Return (X, Y) of the center of cell containing provided text 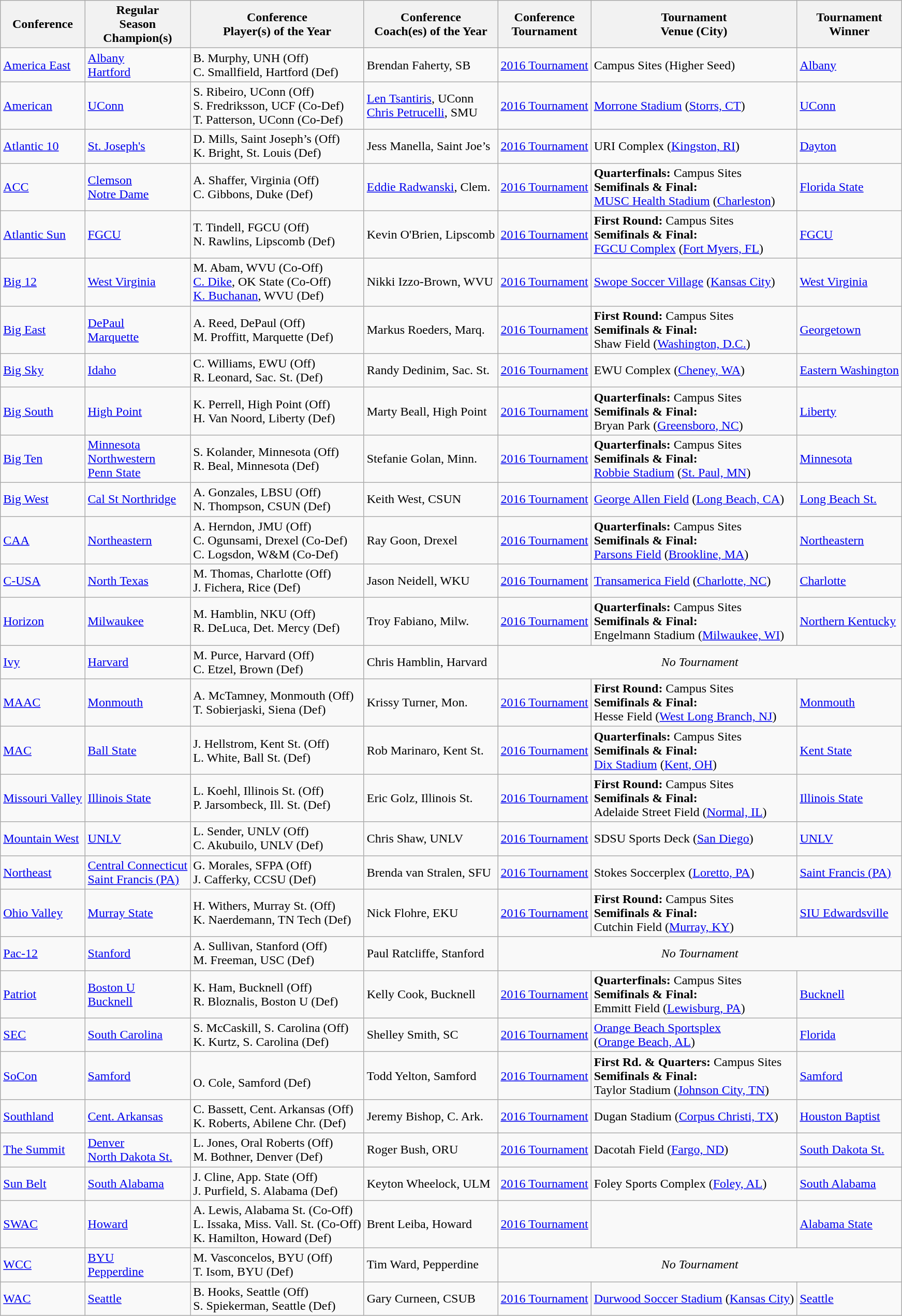
Quarterfinals: Campus SitesSemifinals & Final:Engelmann Stadium (Milwaukee, WI) (694, 622)
SoCon (42, 1075)
Albany (850, 65)
Kelly Cook, Bucknell (431, 994)
Cal St Northridge (138, 499)
Stanford (138, 953)
AlbanyHartford (138, 65)
Big West (42, 499)
SEC (42, 1035)
Kevin O'Brien, Lipscomb (431, 234)
Durwood Soccer Stadium (Kansas City) (694, 1299)
Boston UBucknell (138, 994)
Stokes Soccerplex (Loretto, PA) (694, 873)
Orange Beach Sportsplex(Orange Beach, AL) (694, 1035)
Mountain West (42, 838)
Quarterfinals: Campus SitesSemifinals & Final:MUSC Health Stadium (Charleston) (694, 187)
M. Thomas, Charlotte (Off)J. Fichera, Rice (Def) (277, 581)
Conference (42, 24)
Randy Dedinim, Sac. St. (431, 371)
MinnesotaNorthwesternPenn State (138, 459)
A. Reed, DePaul (Off)M. Proffitt, Marquette (Def) (277, 330)
Northern Kentucky (850, 622)
Central ConnecticutSaint Francis (PA) (138, 873)
SIU Edwardsville (850, 913)
A. Sullivan, Stanford (Off)M. Freeman, USC (Def) (277, 953)
Liberty (850, 411)
American (42, 106)
Quarterfinals: Campus SitesSemifinals & Final:Dix Stadium (Kent, OH) (694, 750)
Gary Curneen, CSUB (431, 1299)
Roger Bush, ORU (431, 1150)
Atlantic 10 (42, 146)
Transamerica Field (Charlotte, NC) (694, 581)
Brendan Faherty, SB (431, 65)
A. Gonzales, LBSU (Off)N. Thompson, CSUN (Def) (277, 499)
MAAC (42, 703)
Ivy (42, 662)
BYUPepperdine (138, 1265)
Eddie Radwanski, Clem. (431, 187)
North Texas (138, 581)
George Allen Field (Long Beach, CA) (694, 499)
Ohio Valley (42, 913)
L. Sender, UNLV (Off)C. Akubuilo, UNLV (Def) (277, 838)
G. Morales, SFPA (Off)J. Cafferky, CCSU (Def) (277, 873)
Ray Goon, Drexel (431, 540)
South Dakota St. (850, 1150)
A. Lewis, Alabama St. (Co-Off)L. Issaka, Miss. Vall. St. (Co-Off)K. Hamilton, Howard (Def) (277, 1224)
WCC (42, 1265)
Tim Ward, Pepperdine (431, 1265)
Shelley Smith, SC (431, 1035)
Missouri Valley (42, 798)
First Round: Campus SitesSemifinals & Final:Adelaide Street Field (Normal, IL) (694, 798)
URI Complex (Kingston, RI) (694, 146)
ACC (42, 187)
Bucknell (850, 994)
Keyton Wheelock, ULM (431, 1183)
Patriot (42, 994)
High Point (138, 411)
Dacotah Field (Fargo, ND) (694, 1150)
J. Cline, App. State (Off)J. Purfield, S. Alabama (Def) (277, 1183)
Idaho (138, 371)
Ball State (138, 750)
MAC (42, 750)
Campus Sites (Higher Seed) (694, 65)
Conference Tournament (544, 24)
Northeast (42, 873)
Nikki Izzo-Brown, WVU (431, 282)
CAA (42, 540)
Dugan Stadium (Corpus Christi, TX) (694, 1116)
K. Ham, Bucknell (Off)R. Bloznalis, Boston U (Def) (277, 994)
A. McTamney, Monmouth (Off)T. Sobierjaski, Siena (Def) (277, 703)
Big 12 (42, 282)
DenverNorth Dakota St. (138, 1150)
L. Koehl, Illinois St. (Off)P. Jarsombeck, Ill. St. (Def) (277, 798)
C. Williams, EWU (Off)R. Leonard, Sac. St. (Def) (277, 371)
Howard (138, 1224)
Dayton (850, 146)
Quarterfinals: Campus SitesSemifinals & Final:Parsons Field (Brookline, MA) (694, 540)
Kent State (850, 750)
D. Mills, Saint Joseph’s (Off)K. Bright, St. Louis (Def) (277, 146)
Big South (42, 411)
Horizon (42, 622)
America East (42, 65)
First Round: Campus SitesSemifinals & Final:Cutchin Field (Murray, KY) (694, 913)
Harvard (138, 662)
L. Jones, Oral Roberts (Off)M. Bothner, Denver (Def) (277, 1150)
Charlotte (850, 581)
Morrone Stadium (Storrs, CT) (694, 106)
Keith West, CSUN (431, 499)
C-USA (42, 581)
Milwaukee (138, 622)
First Rd. & Quarters: Campus SitesSemifinals & Final:Taylor Stadium (Johnson City, TN) (694, 1075)
Alabama State (850, 1224)
WAC (42, 1299)
M. Vasconcelos, BYU (Off)T. Isom, BYU (Def) (277, 1265)
Eastern Washington (850, 371)
Sun Belt (42, 1183)
Conference Coach(es) of the Year (431, 24)
O. Cole, Samford (Def) (277, 1075)
T. Tindell, FGCU (Off)N. Rawlins, Lipscomb (Def) (277, 234)
Georgetown (850, 330)
Quarterfinals: Campus SitesSemifinals & Final:Emmitt Field (Lewisburg, PA) (694, 994)
ClemsonNotre Dame (138, 187)
Florida (850, 1035)
Southland (42, 1116)
Rob Marinaro, Kent St. (431, 750)
Chris Hamblin, Harvard (431, 662)
First Round: Campus SitesSemifinals & Final:Shaw Field (Washington, D.C.) (694, 330)
Big Ten (42, 459)
Minnesota (850, 459)
Eric Golz, Illinois St. (431, 798)
Brent Leiba, Howard (431, 1224)
Murray State (138, 913)
Todd Yelton, Samford (431, 1075)
SWAC (42, 1224)
A. Shaffer, Virginia (Off)C. Gibbons, Duke (Def) (277, 187)
M. Abam, WVU (Co-Off)C. Dike, OK State (Co-Off)K. Buchanan, WVU (Def) (277, 282)
Chris Shaw, UNLV (431, 838)
Tournament Winner (850, 24)
Houston Baptist (850, 1116)
S. McCaskill, S. Carolina (Off)K. Kurtz, S. Carolina (Def) (277, 1035)
C. Bassett, Cent. Arkansas (Off)K. Roberts, Abilene Chr. (Def) (277, 1116)
B. Murphy, UNH (Off)C. Smallfield, Hartford (Def) (277, 65)
Quarterfinals: Campus SitesSemifinals & Final:Bryan Park (Greensboro, NC) (694, 411)
Krissy Turner, Mon. (431, 703)
Saint Francis (PA) (850, 873)
Long Beach St. (850, 499)
Regular Season Champion(s) (138, 24)
Quarterfinals: Campus SitesSemifinals & Final:Robbie Stadium (St. Paul, MN) (694, 459)
SDSU Sports Deck (San Diego) (694, 838)
Florida State (850, 187)
Tournament Venue (City) (694, 24)
Stefanie Golan, Minn. (431, 459)
Pac-12 (42, 953)
South Carolina (138, 1035)
K. Perrell, High Point (Off)H. Van Noord, Liberty (Def) (277, 411)
Swope Soccer Village (Kansas City) (694, 282)
Big East (42, 330)
The Summit (42, 1150)
First Round: Campus SitesSemifinals & Final:FGCU Complex (Fort Myers, FL) (694, 234)
Atlantic Sun (42, 234)
DePaulMarquette (138, 330)
EWU Complex (Cheney, WA) (694, 371)
Jason Neidell, WKU (431, 581)
Jess Manella, Saint Joe’s (431, 146)
S. Kolander, Minnesota (Off)R. Beal, Minnesota (Def) (277, 459)
Conference Player(s) of the Year (277, 24)
Nick Flohre, EKU (431, 913)
H. Withers, Murray St. (Off)K. Naerdemann, TN Tech (Def) (277, 913)
Len Tsantiris, UConnChris Petrucelli, SMU (431, 106)
B. Hooks, Seattle (Off)S. Spiekerman, Seattle (Def) (277, 1299)
A. Herndon, JMU (Off)C. Ogunsami, Drexel (Co-Def)C. Logsdon, W&M (Co-Def) (277, 540)
S. Ribeiro, UConn (Off)S. Fredriksson, UCF (Co-Def)T. Patterson, UConn (Co-Def) (277, 106)
M. Purce, Harvard (Off)C. Etzel, Brown (Def) (277, 662)
Marty Beall, High Point (431, 411)
Jeremy Bishop, C. Ark. (431, 1116)
Markus Roeders, Marq. (431, 330)
Big Sky (42, 371)
First Round: Campus SitesSemifinals & Final:Hesse Field (West Long Branch, NJ) (694, 703)
Brenda van Stralen, SFU (431, 873)
St. Joseph's (138, 146)
J. Hellstrom, Kent St. (Off)L. White, Ball St. (Def) (277, 750)
Foley Sports Complex (Foley, AL) (694, 1183)
Troy Fabiano, Milw. (431, 622)
Paul Ratcliffe, Stanford (431, 953)
M. Hamblin, NKU (Off)R. DeLuca, Det. Mercy (Def) (277, 622)
Cent. Arkansas (138, 1116)
